Determine the [X, Y] coordinate at the center of the cell enclosing the given text.  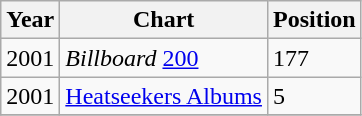
177 [314, 58]
Billboard 200 [164, 58]
Position [314, 20]
Year [30, 20]
Chart [164, 20]
5 [314, 96]
Heatseekers Albums [164, 96]
